Return the (x, y) coordinate for the center point of the cell that contains the specified text.  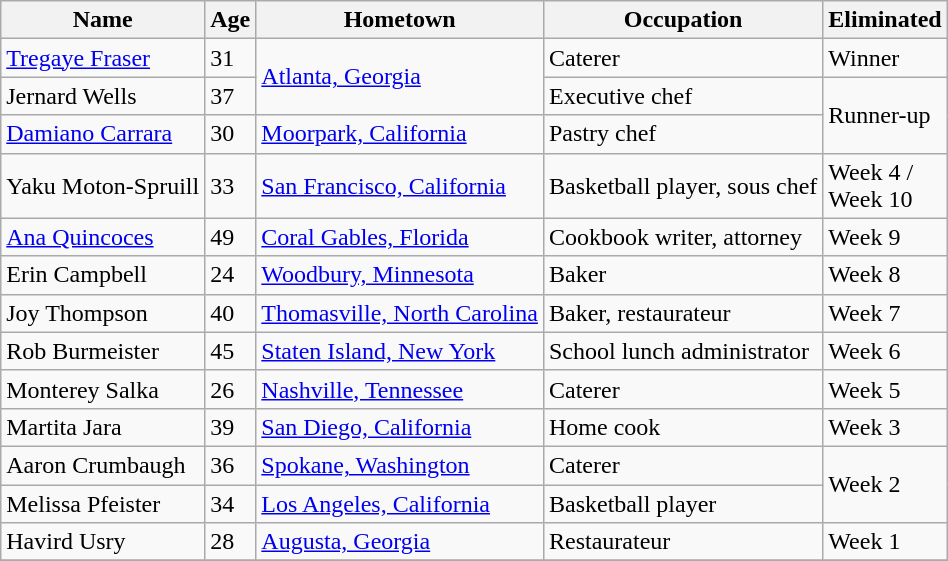
24 (230, 275)
Monterey Salka (103, 389)
Home cook (682, 427)
Week 9 (885, 237)
Week 7 (885, 313)
Staten Island, New York (400, 351)
Occupation (682, 20)
Cookbook writer, attorney (682, 237)
Basketball player (682, 503)
Woodbury, Minnesota (400, 275)
Winner (885, 58)
Rob Burmeister (103, 351)
Thomasville, North Carolina (400, 313)
Nashville, Tennessee (400, 389)
Week 2 (885, 484)
37 (230, 96)
Eliminated (885, 20)
34 (230, 503)
36 (230, 465)
31 (230, 58)
Havird Usry (103, 542)
49 (230, 237)
Age (230, 20)
Baker, restaurateur (682, 313)
Week 4 /Week 10 (885, 186)
Spokane, Washington (400, 465)
Erin Campbell (103, 275)
Coral Gables, Florida (400, 237)
San Diego, California (400, 427)
Atlanta, Georgia (400, 77)
26 (230, 389)
Yaku Moton-Spruill (103, 186)
Augusta, Georgia (400, 542)
Moorpark, California (400, 134)
Basketball player, sous chef (682, 186)
Week 6 (885, 351)
30 (230, 134)
Jernard Wells (103, 96)
45 (230, 351)
40 (230, 313)
Executive chef (682, 96)
Week 5 (885, 389)
Hometown (400, 20)
Aaron Crumbaugh (103, 465)
Week 1 (885, 542)
39 (230, 427)
Baker (682, 275)
San Francisco, California (400, 186)
Joy Thompson (103, 313)
Pastry chef (682, 134)
Ana Quincoces (103, 237)
Los Angeles, California (400, 503)
28 (230, 542)
Week 3 (885, 427)
33 (230, 186)
Week 8 (885, 275)
School lunch administrator (682, 351)
Restaurateur (682, 542)
Martita Jara (103, 427)
Name (103, 20)
Melissa Pfeister (103, 503)
Runner-up (885, 115)
Damiano Carrara (103, 134)
Tregaye Fraser (103, 58)
